From the cell containing the given text, extract its center point as [X, Y] coordinate. 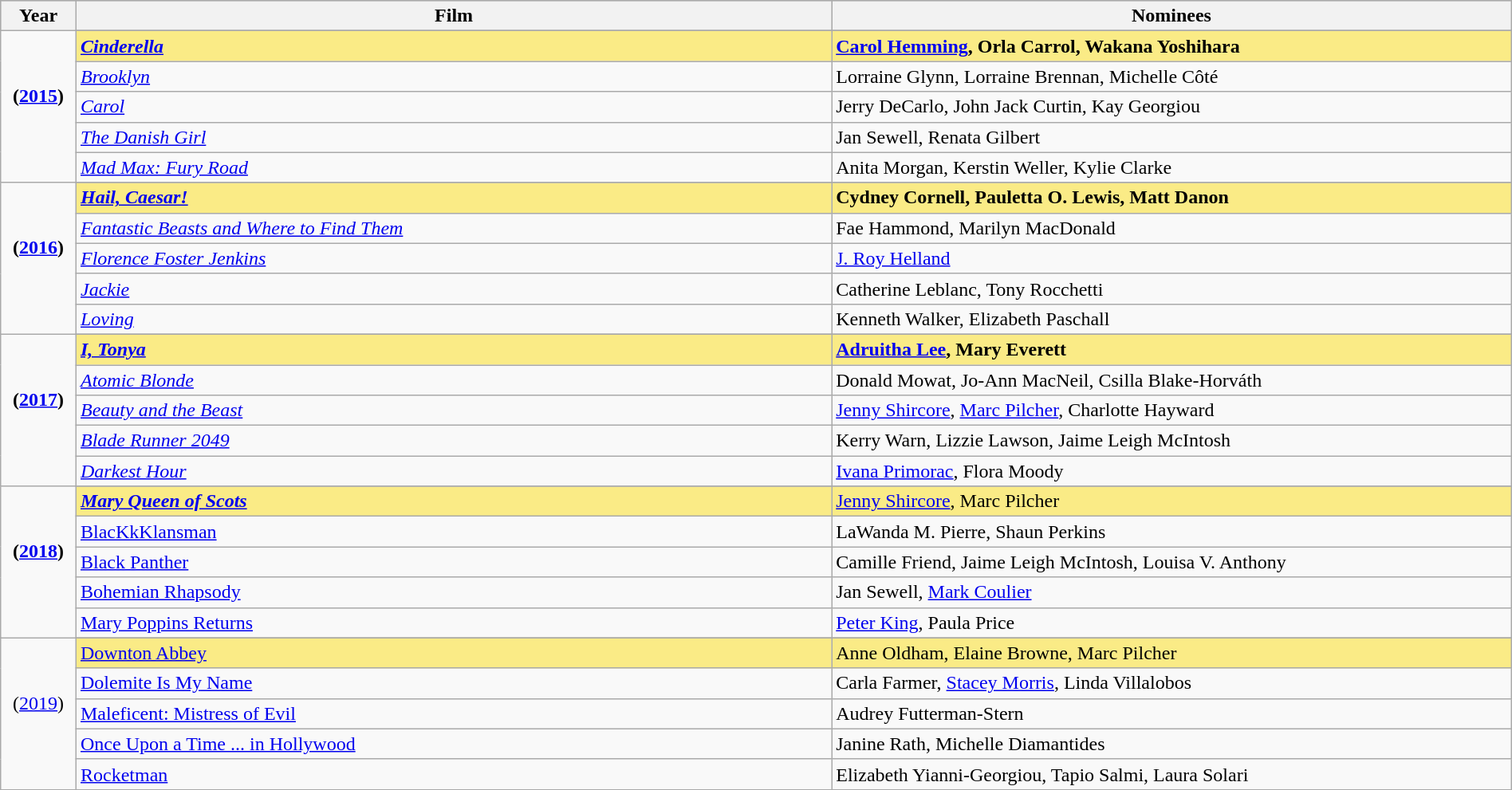
Downton Abbey [453, 653]
Anne Oldham, Elaine Browne, Marc Pilcher [1172, 653]
Year [38, 16]
Mad Max: Fury Road [453, 167]
Fae Hammond, Marilyn MacDonald [1172, 228]
Jan Sewell, Mark Coulier [1172, 592]
Cydney Cornell, Pauletta O. Lewis, Matt Danon [1172, 198]
J. Roy Helland [1172, 258]
Beauty and the Beast [453, 411]
Jerry DeCarlo, John Jack Curtin, Kay Georgiou [1172, 107]
Cinderella [453, 46]
Kerry Warn, Lizzie Lawson, Jaime Leigh McIntosh [1172, 441]
Bohemian Rhapsody [453, 592]
LaWanda M. Pierre, Shaun Perkins [1172, 532]
The Danish Girl [453, 137]
Fantastic Beasts and Where to Find Them [453, 228]
Carol Hemming, Orla Carrol, Wakana Yoshihara [1172, 46]
(2015) [38, 107]
Blade Runner 2049 [453, 441]
Kenneth Walker, Elizabeth Paschall [1172, 319]
(2017) [38, 410]
Dolemite Is My Name [453, 683]
Elizabeth Yianni-Georgiou, Tapio Salmi, Laura Solari [1172, 774]
Once Upon a Time ... in Hollywood [453, 744]
Audrey Futterman-Stern [1172, 713]
Donald Mowat, Jo-Ann MacNeil, Csilla Blake-Horváth [1172, 380]
Atomic Blonde [453, 380]
Camille Friend, Jaime Leigh McIntosh, Louisa V. Anthony [1172, 562]
(2018) [38, 562]
Carol [453, 107]
Nominees [1172, 16]
Mary Queen of Scots [453, 501]
Film [453, 16]
Janine Rath, Michelle Diamantides [1172, 744]
Ivana Primorac, Flora Moody [1172, 471]
Florence Foster Jenkins [453, 258]
Loving [453, 319]
Anita Morgan, Kerstin Weller, Kylie Clarke [1172, 167]
Lorraine Glynn, Lorraine Brennan, Michelle Côté [1172, 77]
(2016) [38, 258]
Mary Poppins Returns [453, 623]
Jenny Shircore, Marc Pilcher, Charlotte Hayward [1172, 411]
Jan Sewell, Renata Gilbert [1172, 137]
Brooklyn [453, 77]
Peter King, Paula Price [1172, 623]
Adruitha Lee, Mary Everett [1172, 349]
Carla Farmer, Stacey Morris, Linda Villalobos [1172, 683]
I, Tonya [453, 349]
Jenny Shircore, Marc Pilcher [1172, 501]
Rocketman [453, 774]
Black Panther [453, 562]
BlacKkKlansman [453, 532]
Catherine Leblanc, Tony Rocchetti [1172, 289]
(2019) [38, 713]
Hail, Caesar! [453, 198]
Darkest Hour [453, 471]
Jackie [453, 289]
Maleficent: Mistress of Evil [453, 713]
